Capture the cell that displays the provided text and extract its [x, y] central coordinate. 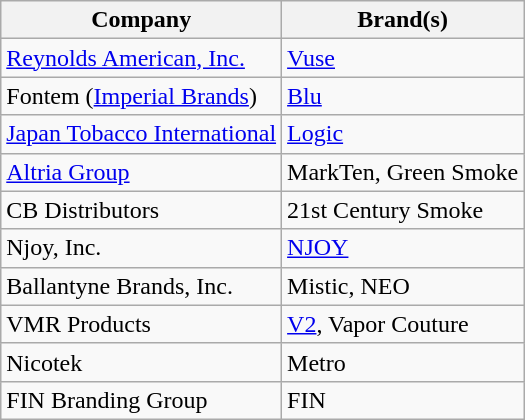
Altria Group [142, 172]
V2, Vapor Couture [403, 324]
VMR Products [142, 324]
Fontem (Imperial Brands) [142, 96]
Ballantyne Brands, Inc. [142, 286]
Vuse [403, 58]
FIN [403, 400]
Njoy, Inc. [142, 248]
Company [142, 20]
FIN Branding Group [142, 400]
Japan Tobacco International [142, 134]
MarkTen, Green Smoke [403, 172]
Logic [403, 134]
NJOY [403, 248]
Blu [403, 96]
Mistic, NEO [403, 286]
Metro [403, 362]
Reynolds American, Inc. [142, 58]
Brand(s) [403, 20]
Nicotek [142, 362]
21st Century Smoke [403, 210]
CB Distributors [142, 210]
